Scan for the cell matching the given text and deliver its [x, y] coordinate at center. 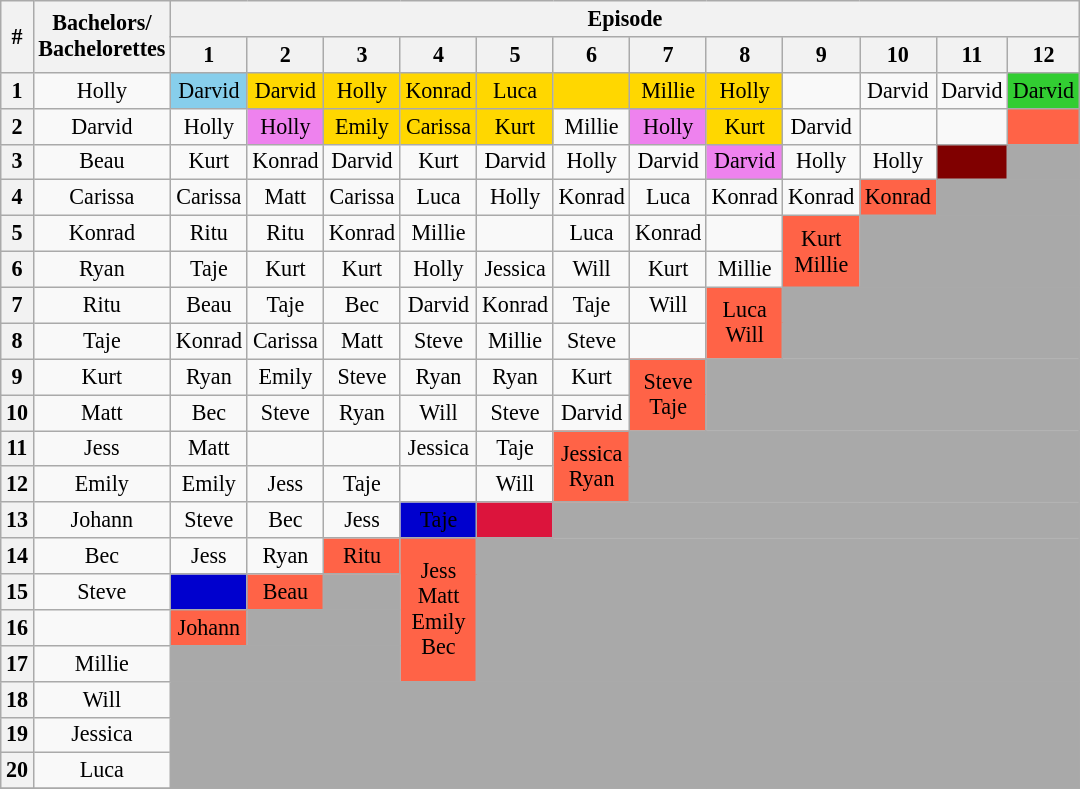
18 [17, 699]
15 [17, 591]
14 [17, 556]
16 [17, 627]
13 [17, 520]
17 [17, 663]
JessMattEmilyBec [438, 610]
Episode [626, 18]
LucaWill [744, 323]
JessicaRyan [592, 466]
20 [17, 771]
KurtMillie [822, 251]
19 [17, 735]
SteveTaje [668, 395]
Bachelors/Bachelorettes [102, 36]
# [17, 36]
